Extract the [x, y] coordinate from the center of the cell holding the provided text.  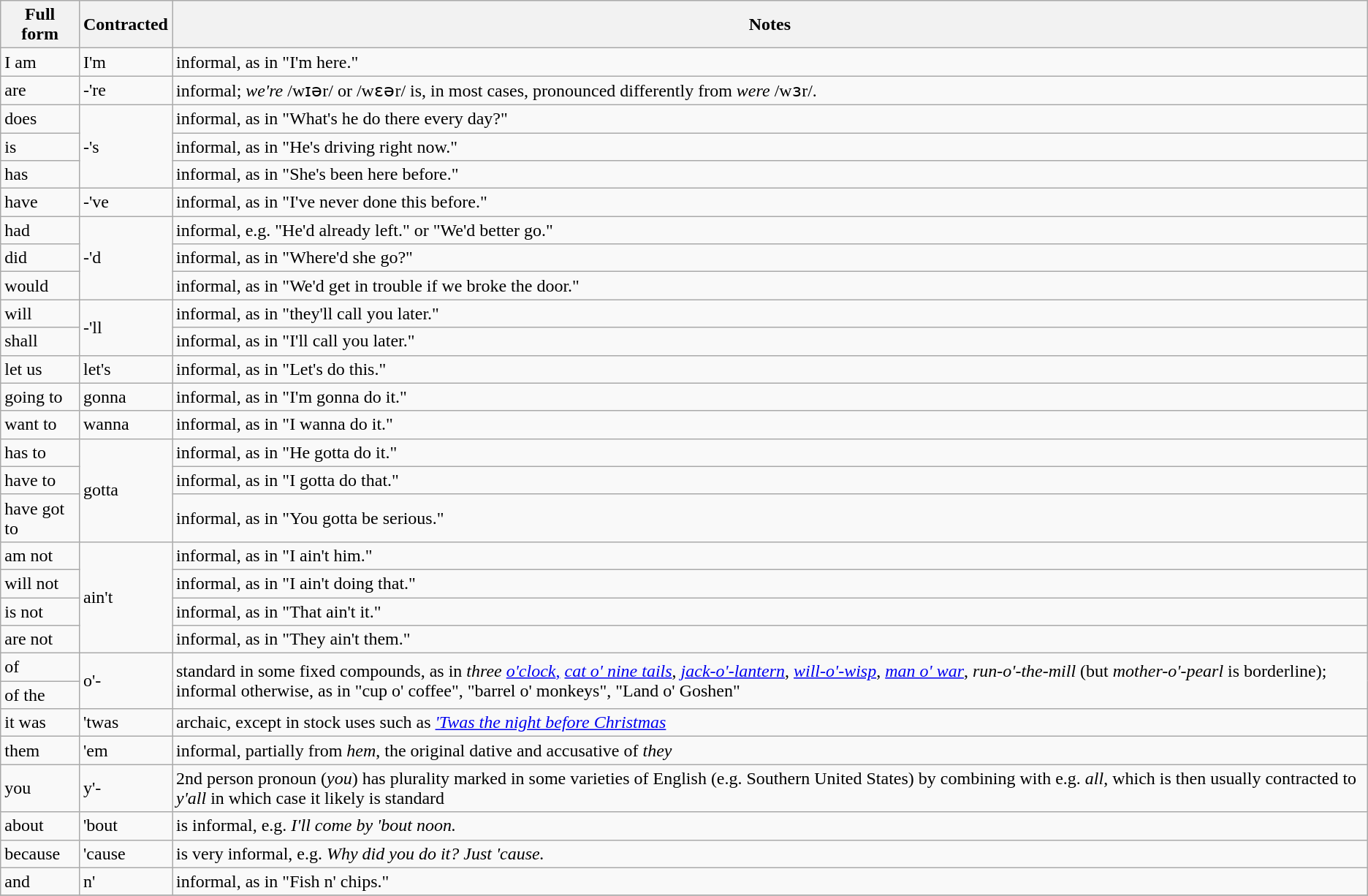
let us [40, 369]
informal, as in "Let's do this." [770, 369]
is very informal, e.g. Why did you do it? Just 'cause. [770, 854]
and [40, 881]
informal, as in "I'm here." [770, 62]
informal, as in "I gotta do that." [770, 480]
informal, as in "I've never done this before." [770, 202]
about [40, 826]
let's [126, 369]
informal, as in "I ain't doing that." [770, 583]
does [40, 118]
informal, as in "they'll call you later." [770, 314]
n' [126, 881]
are not [40, 639]
informal, as in "Fish n' chips." [770, 881]
of [40, 667]
informal, as in "He gotta do it." [770, 452]
informal, e.g. "He'd already left." or "We'd better go." [770, 230]
archaic, except in stock uses such as 'Twas the night before Christmas [770, 723]
Contracted [126, 25]
'bout [126, 826]
are [40, 91]
will not [40, 583]
will [40, 314]
'em [126, 751]
wanna [126, 425]
is not [40, 612]
informal, as in "We'd get in trouble if we broke the door." [770, 286]
has [40, 175]
did [40, 258]
informal, as in "I wanna do it." [770, 425]
want to [40, 425]
is informal, e.g. I'll come by 'bout noon. [770, 826]
you [40, 788]
had [40, 230]
have got to [40, 517]
informal; we're /wɪər/ or /wɛər/ is, in most cases, pronounced differently from were /wɜr/. [770, 91]
informal, as in "Where'd she go?" [770, 258]
going to [40, 397]
because [40, 854]
informal, as in "I ain't him." [770, 555]
have to [40, 480]
informal, as in "You gotta be serious." [770, 517]
informal, as in "I'm gonna do it." [770, 397]
is [40, 147]
informal, as in "He's driving right now." [770, 147]
y'- [126, 788]
have [40, 202]
informal, as in "She's been here before." [770, 175]
o'- [126, 681]
'twas [126, 723]
'cause [126, 854]
-'ve [126, 202]
informal, as in "They ain't them." [770, 639]
I'm [126, 62]
it was [40, 723]
-'re [126, 91]
of the [40, 695]
has to [40, 452]
-'ll [126, 327]
shall [40, 341]
-'s [126, 146]
them [40, 751]
informal, partially from hem, the original dative and accusative of they [770, 751]
I am [40, 62]
-'d [126, 258]
gonna [126, 397]
informal, as in "I'll call you later." [770, 341]
ain't [126, 597]
Notes [770, 25]
informal, as in "That ain't it." [770, 612]
gotta [126, 490]
informal, as in "What's he do there every day?" [770, 118]
would [40, 286]
am not [40, 555]
Full form [40, 25]
